Identify which cell holds the provided text, then report its (X, Y) central coordinate. 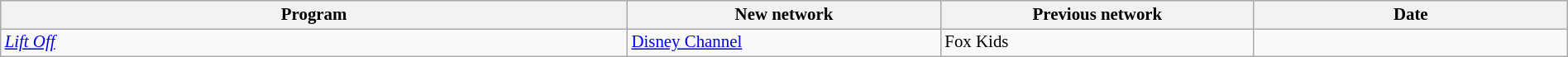
Lift Off (314, 42)
Previous network (1097, 15)
Program (314, 15)
New network (784, 15)
Fox Kids (1097, 42)
Date (1411, 15)
Disney Channel (784, 42)
